Extract the (X, Y) coordinate from the center of the cell holding the provided text.  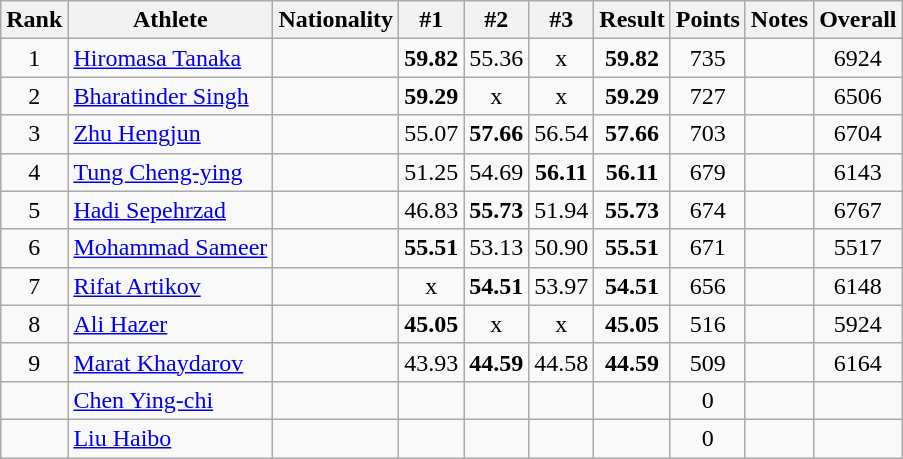
656 (708, 286)
Points (708, 20)
6148 (858, 286)
4 (34, 172)
56.54 (562, 134)
44.58 (562, 362)
Zhu Hengjun (170, 134)
54.69 (496, 172)
Athlete (170, 20)
735 (708, 58)
Result (632, 20)
43.93 (432, 362)
46.83 (432, 210)
#2 (496, 20)
51.25 (432, 172)
5517 (858, 248)
Overall (858, 20)
Marat Khaydarov (170, 362)
3 (34, 134)
Hadi Sepehrzad (170, 210)
5924 (858, 324)
#1 (432, 20)
Nationality (336, 20)
51.94 (562, 210)
703 (708, 134)
6506 (858, 96)
Rank (34, 20)
6704 (858, 134)
727 (708, 96)
Rifat Artikov (170, 286)
55.36 (496, 58)
Bharatinder Singh (170, 96)
Tung Cheng-ying (170, 172)
9 (34, 362)
509 (708, 362)
53.97 (562, 286)
Hiromasa Tanaka (170, 58)
6164 (858, 362)
Notes (779, 20)
1 (34, 58)
6767 (858, 210)
674 (708, 210)
7 (34, 286)
516 (708, 324)
#3 (562, 20)
Chen Ying-chi (170, 400)
671 (708, 248)
5 (34, 210)
8 (34, 324)
679 (708, 172)
6143 (858, 172)
55.07 (432, 134)
Mohammad Sameer (170, 248)
50.90 (562, 248)
6924 (858, 58)
6 (34, 248)
2 (34, 96)
Liu Haibo (170, 438)
Ali Hazer (170, 324)
53.13 (496, 248)
